Output the (X, Y) coordinate of the center of the cell containing the given text.  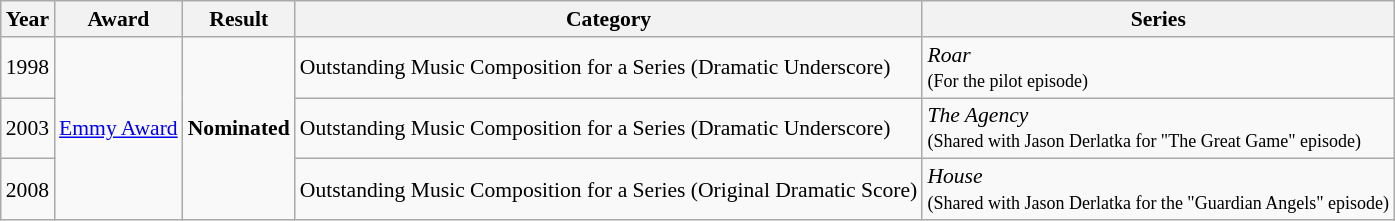
Outstanding Music Composition for a Series (Original Dramatic Score) (609, 190)
Roar(For the pilot episode) (1158, 68)
2008 (28, 190)
House(Shared with Jason Derlatka for the "Guardian Angels" episode) (1158, 190)
Award (118, 19)
Series (1158, 19)
Nominated (239, 128)
1998 (28, 68)
2003 (28, 128)
Category (609, 19)
The Agency(Shared with Jason Derlatka for "The Great Game" episode) (1158, 128)
Result (239, 19)
Year (28, 19)
Emmy Award (118, 128)
